Provide the [x, y] coordinate of the cell's center where the given text is located.  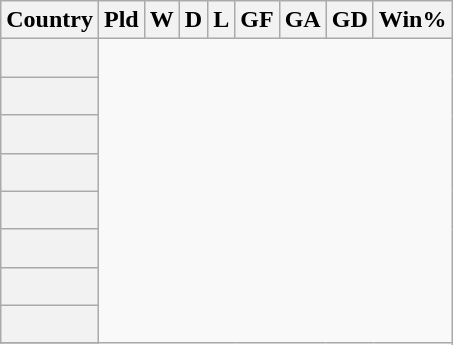
W [162, 20]
L [222, 20]
D [193, 20]
GD [350, 20]
Win% [412, 20]
GF [257, 20]
Country [50, 20]
Pld [121, 20]
GA [302, 20]
